From the cell containing the given text, extract its center point as (x, y) coordinate. 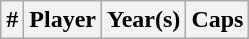
Player (63, 20)
# (12, 20)
Year(s) (144, 20)
Caps (218, 20)
